Extract the [X, Y] coordinate from the center of the cell holding the provided text.  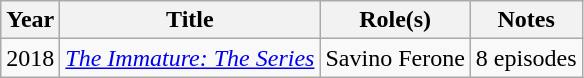
The Immature: The Series [190, 58]
Role(s) [395, 20]
Savino Ferone [395, 58]
Year [30, 20]
Notes [526, 20]
8 episodes [526, 58]
Title [190, 20]
2018 [30, 58]
